Determine the (x, y) coordinate at the center of the cell enclosing the given text.  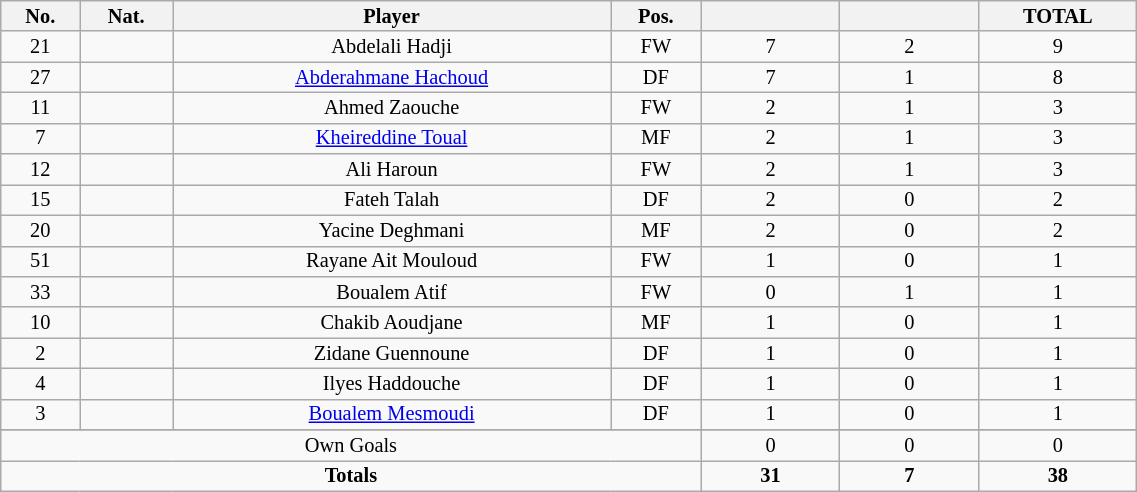
11 (40, 108)
20 (40, 230)
21 (40, 46)
4 (40, 384)
Abdelali Hadji (392, 46)
38 (1058, 476)
Kheireddine Toual (392, 138)
9 (1058, 46)
27 (40, 78)
Boualem Mesmoudi (392, 414)
Nat. (126, 16)
Pos. (656, 16)
Own Goals (351, 446)
12 (40, 170)
Rayane Ait Mouloud (392, 262)
TOTAL (1058, 16)
Ahmed Zaouche (392, 108)
31 (770, 476)
Ilyes Haddouche (392, 384)
Totals (351, 476)
No. (40, 16)
10 (40, 322)
Chakib Aoudjane (392, 322)
51 (40, 262)
Player (392, 16)
Yacine Deghmani (392, 230)
Ali Haroun (392, 170)
Zidane Guennoune (392, 354)
Abderahmane Hachoud (392, 78)
33 (40, 292)
Boualem Atif (392, 292)
8 (1058, 78)
15 (40, 200)
Fateh Talah (392, 200)
